Capture the cell that displays the provided text and extract its [X, Y] central coordinate. 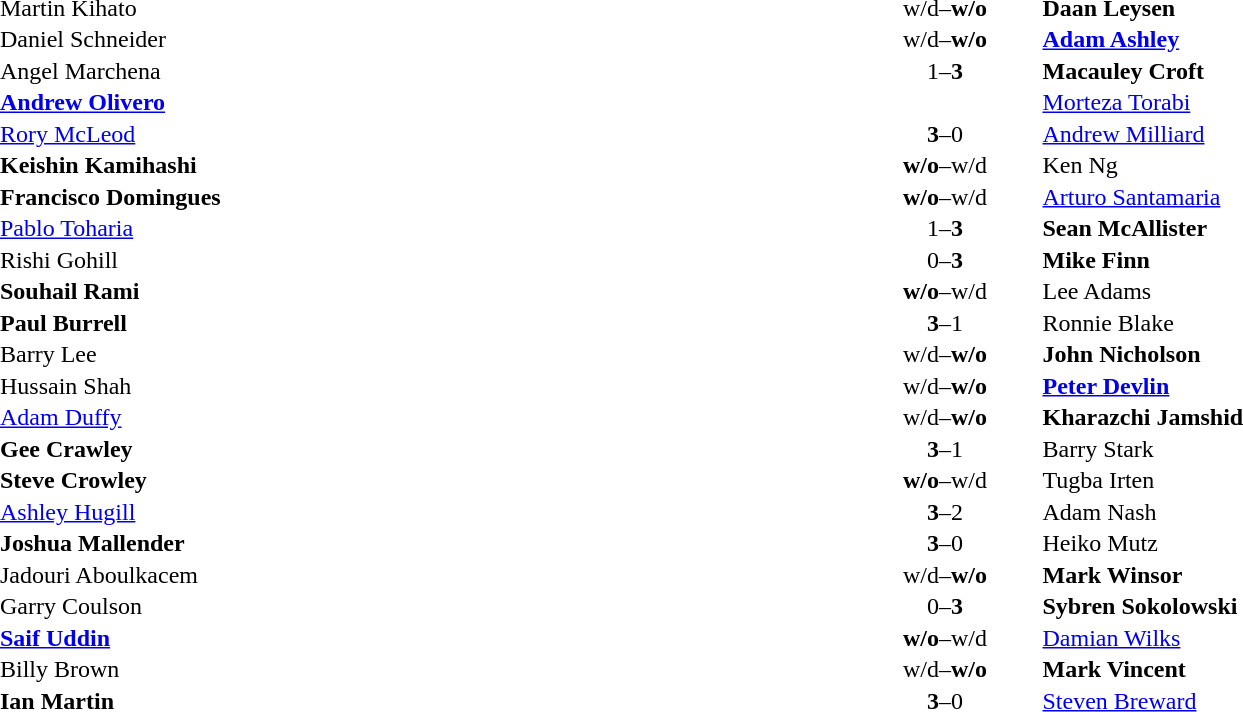
3–2 [944, 512]
